Search for the cell housing the specified text and yield its [x, y] center coordinate. 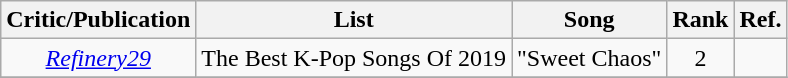
2 [700, 58]
Refinery29 [98, 58]
"Sweet Chaos" [590, 58]
Ref. [760, 20]
The Best K-Pop Songs Of 2019 [354, 58]
Rank [700, 20]
Critic/Publication [98, 20]
Song [590, 20]
List [354, 20]
